Find where the given text appears and provide that cell's center as [x, y] coordinate. 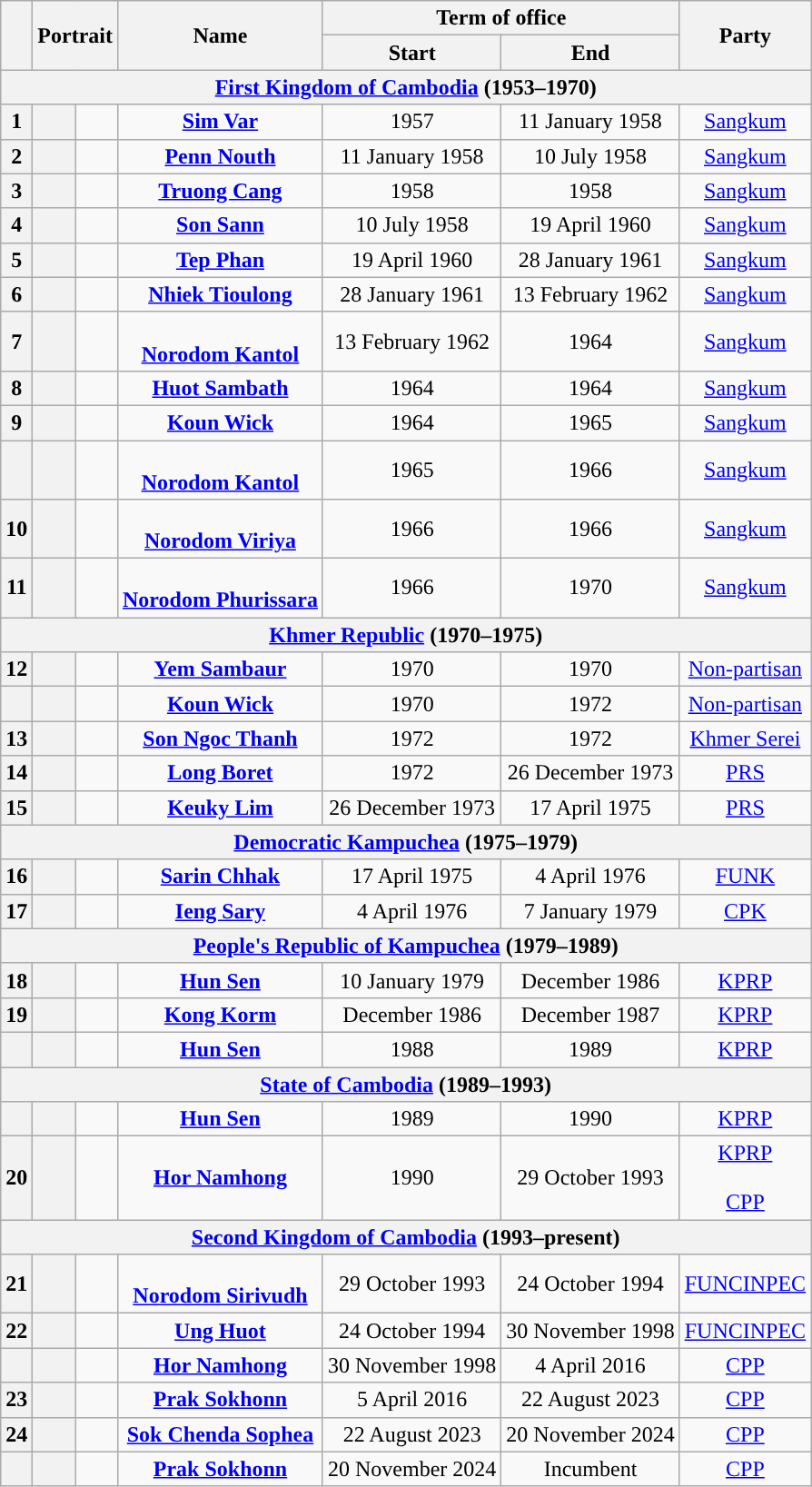
4 April 2016 [590, 1365]
Sim Var [220, 122]
Keuky Lim [220, 808]
Party [745, 35]
Son Sann [220, 225]
20 [16, 1178]
Truong Cang [220, 191]
Kong Korm [220, 1015]
7 January 1979 [590, 911]
Sarin Chhak [220, 877]
12 [16, 669]
1957 [411, 122]
2 [16, 156]
21 [16, 1284]
Tep Phan [220, 260]
Portrait [75, 35]
7 [16, 342]
Norodom Viriya [220, 529]
10 January 1979 [411, 980]
15 [16, 808]
16 [16, 877]
Start [411, 53]
1 [16, 122]
5 [16, 260]
3 [16, 191]
Incumbent [590, 1469]
24 [16, 1434]
23 [16, 1400]
Sok Chenda Sophea [220, 1434]
Long Boret [220, 773]
Norodom Sirivudh [220, 1284]
Penn Nouth [220, 156]
Yem Sambaur [220, 669]
Term of office [501, 18]
KPRPCPP [745, 1178]
Ieng Sary [220, 911]
1988 [411, 1049]
9 [16, 422]
First Kingdom of Cambodia (1953–1970) [406, 87]
19 [16, 1015]
State of Cambodia (1989–1993) [406, 1084]
December 1987 [590, 1015]
6 [16, 294]
Huot Sambath [220, 388]
18 [16, 980]
Khmer Serei [745, 739]
End [590, 53]
Khmer Republic (1970–1975) [406, 635]
Second Kingdom of Cambodia (1993–present) [406, 1237]
Democratic Kampuchea (1975–1979) [406, 842]
13 [16, 739]
22 [16, 1331]
11 [16, 589]
14 [16, 773]
FUNK [745, 877]
5 April 2016 [411, 1400]
10 [16, 529]
People's Republic of Kampuchea (1979–1989) [406, 946]
CPK [745, 911]
Name [220, 35]
17 [16, 911]
Ung Huot [220, 1331]
4 [16, 225]
Norodom Phurissara [220, 589]
8 [16, 388]
Nhiek Tioulong [220, 294]
Son Ngoc Thanh [220, 739]
